Locate the cell with the specified text and output its [x, y] center coordinate. 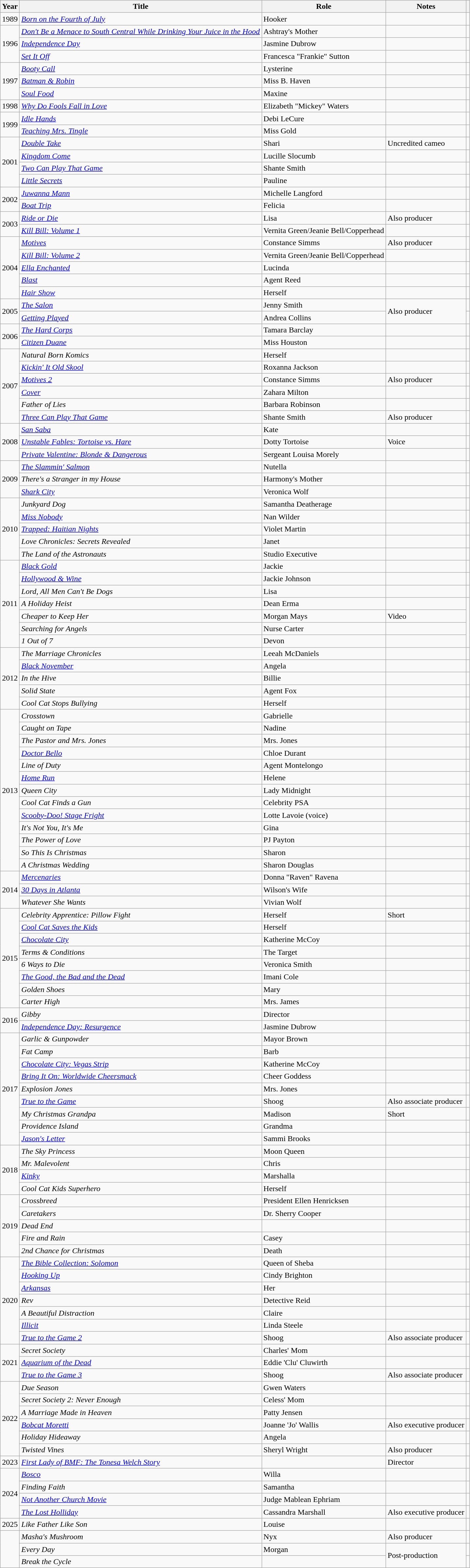
Whatever She Wants [140, 902]
Not Another Church Movie [140, 1499]
PJ Payton [324, 840]
True to the Game [140, 1101]
Motives 2 [140, 380]
Like Father Like Son [140, 1524]
Providence Island [140, 1126]
Juwanna Mann [140, 193]
Chloe Durant [324, 753]
Patty Jensen [324, 1412]
Detective Reid [324, 1300]
Kill Bill: Volume 2 [140, 255]
Veronica Smith [324, 965]
Three Can Play That Game [140, 417]
Queen City [140, 790]
San Saba [140, 430]
Felicia [324, 206]
Secret Society [140, 1350]
Independence Day: Resurgence [140, 1027]
2003 [10, 224]
2020 [10, 1300]
Miss Gold [324, 131]
In the Hive [140, 678]
2017 [10, 1089]
Trapped: Haitian Nights [140, 529]
Sergeant Louisa Morely [324, 454]
Scooby-Doo! Stage Fright [140, 815]
The Marriage Chronicles [140, 653]
Lord, All Men Can't Be Dogs [140, 591]
Helene [324, 778]
Chris [324, 1164]
Claire [324, 1313]
Unstable Fables: Tortoise vs. Hare [140, 442]
2009 [10, 479]
Fire and Rain [140, 1238]
2018 [10, 1170]
Year [10, 7]
Mary [324, 989]
Grandma [324, 1126]
Eddie 'Clu' Cluwirth [324, 1363]
The Good, the Bad and the Dead [140, 977]
Marshalla [324, 1176]
Mrs. James [324, 1002]
Crossbreed [140, 1201]
Louise [324, 1524]
So This Is Christmas [140, 852]
Teaching Mrs. Tingle [140, 131]
Born on the Fourth of July [140, 19]
Batman & Robin [140, 81]
Roxanna Jackson [324, 367]
The Target [324, 952]
Explosion Jones [140, 1089]
Lotte Lavoie (voice) [324, 815]
Death [324, 1251]
Idle Hands [140, 118]
Sharon [324, 852]
Agent Reed [324, 280]
2016 [10, 1020]
Voice [426, 442]
Post-production [426, 1555]
Caretakers [140, 1213]
Cindy Brighton [324, 1275]
2022 [10, 1419]
Ashtray's Mother [324, 31]
Kickin' It Old Skool [140, 367]
A Marriage Made in Heaven [140, 1412]
Independence Day [140, 44]
Doctor Bello [140, 753]
Gabrielle [324, 716]
Willa [324, 1475]
The Land of the Astronauts [140, 554]
Rev [140, 1300]
2025 [10, 1524]
2010 [10, 529]
The Bible Collection: Solomon [140, 1263]
Cool Cat Saves the Kids [140, 927]
Agent Montelongo [324, 766]
Linda Steele [324, 1325]
Donna "Raven" Ravena [324, 877]
Line of Duty [140, 766]
Crosstown [140, 716]
Kingdom Come [140, 156]
Golden Shoes [140, 989]
2nd Chance for Christmas [140, 1251]
Zahara Milton [324, 392]
Tamara Barclay [324, 330]
Agent Fox [324, 691]
Break the Cycle [140, 1562]
Cover [140, 392]
Lysterine [324, 69]
Morgan [324, 1549]
Due Season [140, 1388]
Cheaper to Keep Her [140, 616]
Mr. Malevolent [140, 1164]
A Christmas Wedding [140, 865]
Junkyard Dog [140, 504]
True to the Game 2 [140, 1338]
Fat Camp [140, 1052]
1999 [10, 125]
Nan Wilder [324, 516]
Dotty Tortoise [324, 442]
2021 [10, 1363]
Bobcat Moretti [140, 1425]
Video [426, 616]
Dr. Sherry Cooper [324, 1213]
Veronica Wolf [324, 492]
1997 [10, 81]
Pauline [324, 181]
Morgan Mays [324, 616]
Why Do Fools Fall in Love [140, 106]
Judge Mablean Ephriam [324, 1499]
Bring It On: Worldwide Cheersmack [140, 1076]
Searching for Angels [140, 629]
The Salon [140, 305]
The Power of Love [140, 840]
Kill Bill: Volume 1 [140, 230]
1998 [10, 106]
Barb [324, 1052]
Don't Be a Menace to South Central While Drinking Your Juice in the Hood [140, 31]
Sammi Brooks [324, 1138]
6 Ways to Die [140, 965]
2006 [10, 336]
Andrea Collins [324, 317]
Garlic & Gunpowder [140, 1039]
Father of Lies [140, 405]
Samantha Deatherage [324, 504]
Natural Born Komics [140, 355]
The Sky Princess [140, 1151]
Little Secrets [140, 181]
Lucille Slocumb [324, 156]
Notes [426, 7]
Jackie [324, 566]
2011 [10, 604]
2008 [10, 442]
Lady Midnight [324, 790]
Miss Nobody [140, 516]
The Lost Holliday [140, 1512]
Love Chronicles: Secrets Revealed [140, 541]
Private Valentine: Blonde & Dangerous [140, 454]
Uncredited cameo [426, 143]
Finding Faith [140, 1487]
2013 [10, 790]
Two Can Play That Game [140, 168]
Citizen Duane [140, 342]
Studio Executive [324, 554]
Twisted Vines [140, 1450]
Gwen Waters [324, 1388]
Her [324, 1288]
Terms & Conditions [140, 952]
1 Out of 7 [140, 641]
Set It Off [140, 56]
Carter High [140, 1002]
Chocolate City [140, 939]
Cool Cat Kids Superhero [140, 1189]
Aquarium of the Dead [140, 1363]
Soul Food [140, 93]
Nyx [324, 1537]
Hollywood & Wine [140, 579]
Home Run [140, 778]
2005 [10, 311]
2024 [10, 1493]
There's a Stranger in my House [140, 479]
Billie [324, 678]
2002 [10, 199]
Elizabeth "Mickey" Waters [324, 106]
Michelle Langford [324, 193]
Role [324, 7]
Jason's Letter [140, 1138]
It's Not You, It's Me [140, 828]
Hooker [324, 19]
A Holiday Heist [140, 604]
The Slammin' Salmon [140, 467]
Solid State [140, 691]
Celess' Mom [324, 1400]
Dead End [140, 1226]
Every Day [140, 1549]
Title [140, 7]
2015 [10, 958]
Bosco [140, 1475]
Booty Call [140, 69]
2012 [10, 678]
1996 [10, 44]
Madison [324, 1114]
Double Take [140, 143]
Celebrity Apprentice: Pillow Fight [140, 915]
Cheer Goddess [324, 1076]
Maxine [324, 93]
1989 [10, 19]
Chocolate City: Vegas Strip [140, 1064]
Sharon Douglas [324, 865]
Francesca "Frankie" Sutton [324, 56]
Queen of Sheba [324, 1263]
Imani Cole [324, 977]
Sheryl Wright [324, 1450]
2019 [10, 1226]
The Hard Corps [140, 330]
True to the Game 3 [140, 1375]
President Ellen Henricksen [324, 1201]
Hooking Up [140, 1275]
Dean Erma [324, 604]
A Beautiful Distraction [140, 1313]
Kinky [140, 1176]
Moon Queen [324, 1151]
Wilson's Wife [324, 890]
Nadine [324, 728]
Black Gold [140, 566]
30 Days in Atlanta [140, 890]
2001 [10, 162]
Harmony's Mother [324, 479]
Gibby [140, 1014]
Gina [324, 828]
Getting Played [140, 317]
2004 [10, 268]
Miss B. Haven [324, 81]
Nutella [324, 467]
Samantha [324, 1487]
Joanne 'Jo' Wallis [324, 1425]
Nurse Carter [324, 629]
Holiday Hideaway [140, 1437]
Blast [140, 280]
Ride or Die [140, 218]
Mercenaries [140, 877]
Celebrity PSA [324, 803]
Motives [140, 243]
Lucinda [324, 268]
Cassandra Marshall [324, 1512]
Charles' Mom [324, 1350]
Boat Trip [140, 206]
First Lady of BMF: The Tonesa Welch Story [140, 1462]
Jenny Smith [324, 305]
Shari [324, 143]
Ella Enchanted [140, 268]
Casey [324, 1238]
2014 [10, 890]
Barbara Robinson [324, 405]
Violet Martin [324, 529]
Kate [324, 430]
The Pastor and Mrs. Jones [140, 740]
Black November [140, 666]
Miss Houston [324, 342]
Mayor Brown [324, 1039]
Jackie Johnson [324, 579]
Caught on Tape [140, 728]
2023 [10, 1462]
Cool Cat Finds a Gun [140, 803]
Cool Cat Stops Bullying [140, 703]
Shark City [140, 492]
Arkansas [140, 1288]
Illicit [140, 1325]
My Christmas Grandpa [140, 1114]
Masha's Mushroom [140, 1537]
Devon [324, 641]
Vivian Wolf [324, 902]
2007 [10, 386]
Leeah McDaniels [324, 653]
Debi LeCure [324, 118]
Janet [324, 541]
Hair Show [140, 293]
Secret Society 2: Never Enough [140, 1400]
